For the text-containing cell, return its midpoint in [x, y] coordinate format. 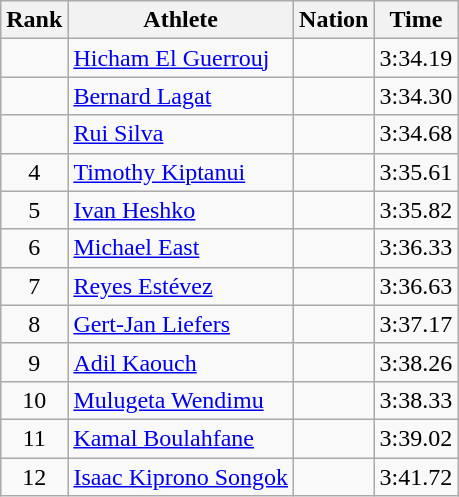
Kamal Boulahfane [181, 438]
Michael East [181, 248]
3:34.30 [416, 96]
3:34.19 [416, 58]
Nation [334, 20]
3:35.61 [416, 172]
12 [34, 477]
3:38.26 [416, 362]
Mulugeta Wendimu [181, 400]
Gert-Jan Liefers [181, 324]
Ivan Heshko [181, 210]
7 [34, 286]
3:35.82 [416, 210]
Reyes Estévez [181, 286]
3:39.02 [416, 438]
8 [34, 324]
11 [34, 438]
Rank [34, 20]
3:41.72 [416, 477]
6 [34, 248]
Adil Kaouch [181, 362]
5 [34, 210]
3:38.33 [416, 400]
Athlete [181, 20]
3:34.68 [416, 134]
Hicham El Guerrouj [181, 58]
4 [34, 172]
3:36.33 [416, 248]
Timothy Kiptanui [181, 172]
Isaac Kiprono Songok [181, 477]
Time [416, 20]
9 [34, 362]
10 [34, 400]
Bernard Lagat [181, 96]
3:37.17 [416, 324]
Rui Silva [181, 134]
3:36.63 [416, 286]
